Capture the cell that displays the provided text and extract its (x, y) central coordinate. 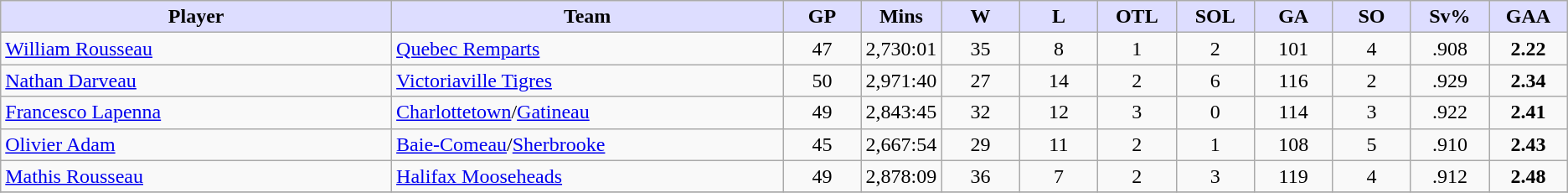
Team (588, 17)
7 (1059, 176)
SOL (1215, 17)
2,878:09 (901, 176)
William Rousseau (196, 49)
Quebec Remparts (588, 49)
Player (196, 17)
2.34 (1529, 81)
0 (1215, 112)
Halifax Mooseheads (588, 176)
.910 (1449, 144)
GP (823, 17)
Sv% (1449, 17)
32 (980, 112)
GA (1293, 17)
Baie-Comeau/Sherbrooke (588, 144)
14 (1059, 81)
8 (1059, 49)
116 (1293, 81)
2.43 (1529, 144)
12 (1059, 112)
45 (823, 144)
OTL (1137, 17)
5 (1372, 144)
2.48 (1529, 176)
47 (823, 49)
119 (1293, 176)
2,843:45 (901, 112)
Nathan Darveau (196, 81)
Olivier Adam (196, 144)
Francesco Lapenna (196, 112)
35 (980, 49)
.908 (1449, 49)
.912 (1449, 176)
50 (823, 81)
Victoriaville Tigres (588, 81)
.922 (1449, 112)
101 (1293, 49)
27 (980, 81)
Mins (901, 17)
2.22 (1529, 49)
L (1059, 17)
2,730:01 (901, 49)
W (980, 17)
108 (1293, 144)
.929 (1449, 81)
114 (1293, 112)
GAA (1529, 17)
36 (980, 176)
SO (1372, 17)
Mathis Rousseau (196, 176)
29 (980, 144)
2,667:54 (901, 144)
6 (1215, 81)
Charlottetown/Gatineau (588, 112)
11 (1059, 144)
2,971:40 (901, 81)
2.41 (1529, 112)
